Detect which cell encompasses the target text, then output its [X, Y] center coordinate. 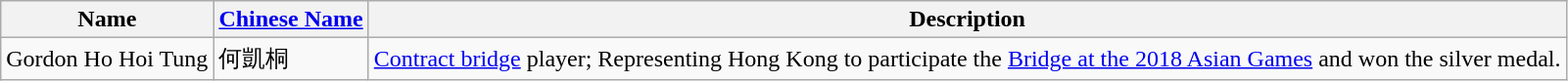
Name [108, 20]
Gordon Ho Hoi Tung [108, 59]
Chinese Name [291, 20]
Contract bridge player; Representing Hong Kong to participate the Bridge at the 2018 Asian Games and won the silver medal. [968, 59]
何凱桐 [291, 59]
Description [968, 20]
